Determine the (x, y) coordinate at the center of the cell enclosing the given text.  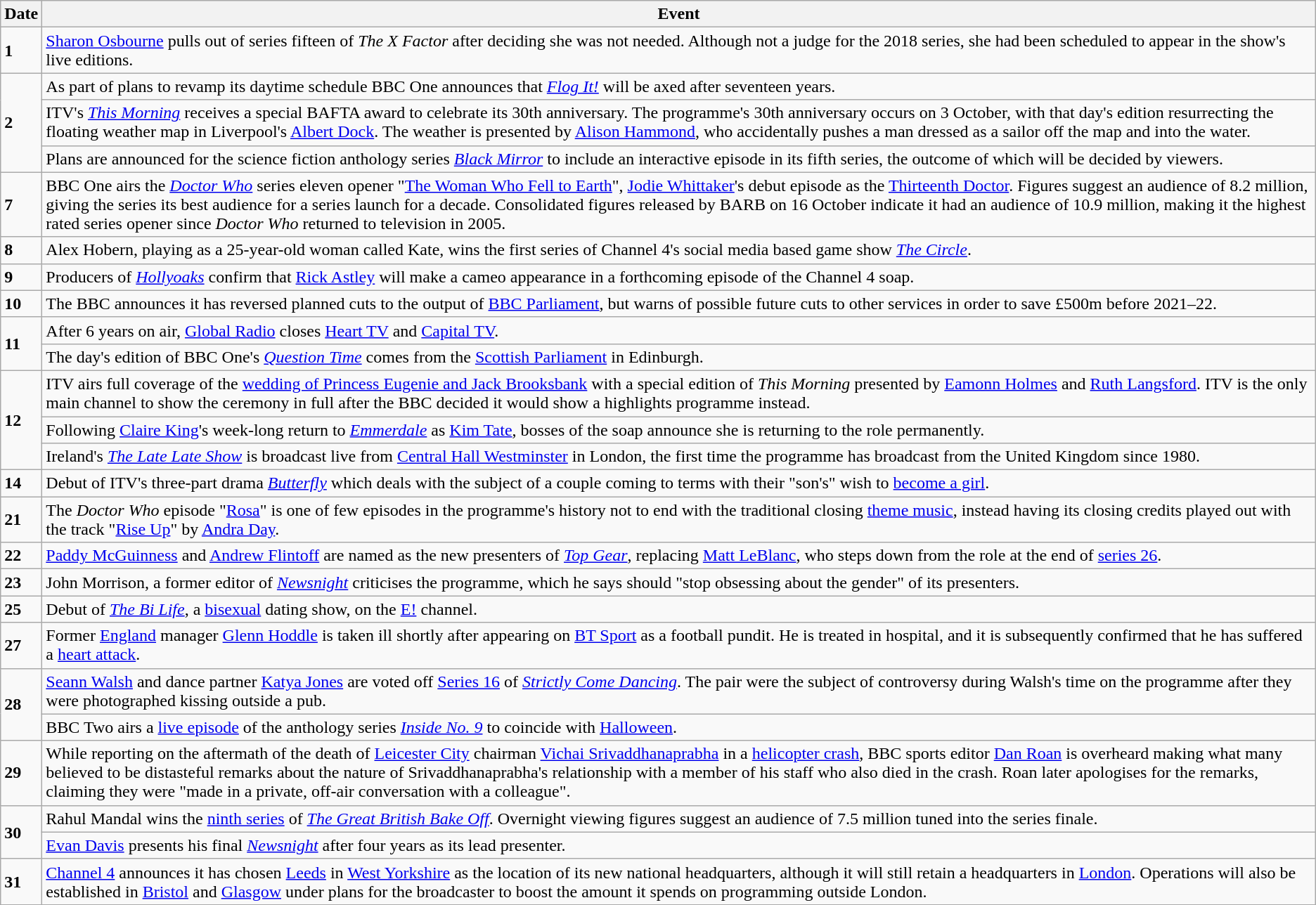
Alex Hobern, playing as a 25-year-old woman called Kate, wins the first series of Channel 4's social media based game show The Circle. (679, 250)
Following Claire King's week-long return to Emmerdale as Kim Tate, bosses of the soap announce she is returning to the role permanently. (679, 429)
As part of plans to revamp its daytime schedule BBC One announces that Flog It! will be axed after seventeen years. (679, 86)
10 (21, 304)
21 (21, 520)
22 (21, 556)
29 (21, 773)
Date (21, 14)
Debut of ITV's three-part drama Butterfly which deals with the subject of a couple coming to terms with their "son's" wish to become a girl. (679, 483)
7 (21, 204)
28 (21, 704)
9 (21, 277)
14 (21, 483)
1 (21, 51)
2 (21, 122)
Evan Davis presents his final Newsnight after four years as its lead presenter. (679, 845)
23 (21, 582)
30 (21, 832)
31 (21, 881)
Event (679, 14)
11 (21, 344)
Producers of Hollyoaks confirm that Rick Astley will make a cameo appearance in a forthcoming episode of the Channel 4 soap. (679, 277)
8 (21, 250)
The day's edition of BBC One's Question Time comes from the Scottish Parliament in Edinburgh. (679, 357)
BBC Two airs a live episode of the anthology series Inside No. 9 to coincide with Halloween. (679, 727)
Debut of The Bi Life, a bisexual dating show, on the E! channel. (679, 609)
27 (21, 645)
John Morrison, a former editor of Newsnight criticises the programme, which he says should "stop obsessing about the gender" of its presenters. (679, 582)
After 6 years on air, Global Radio closes Heart TV and Capital TV. (679, 330)
25 (21, 609)
12 (21, 420)
